Capture the cell that displays the provided text and extract its (X, Y) central coordinate. 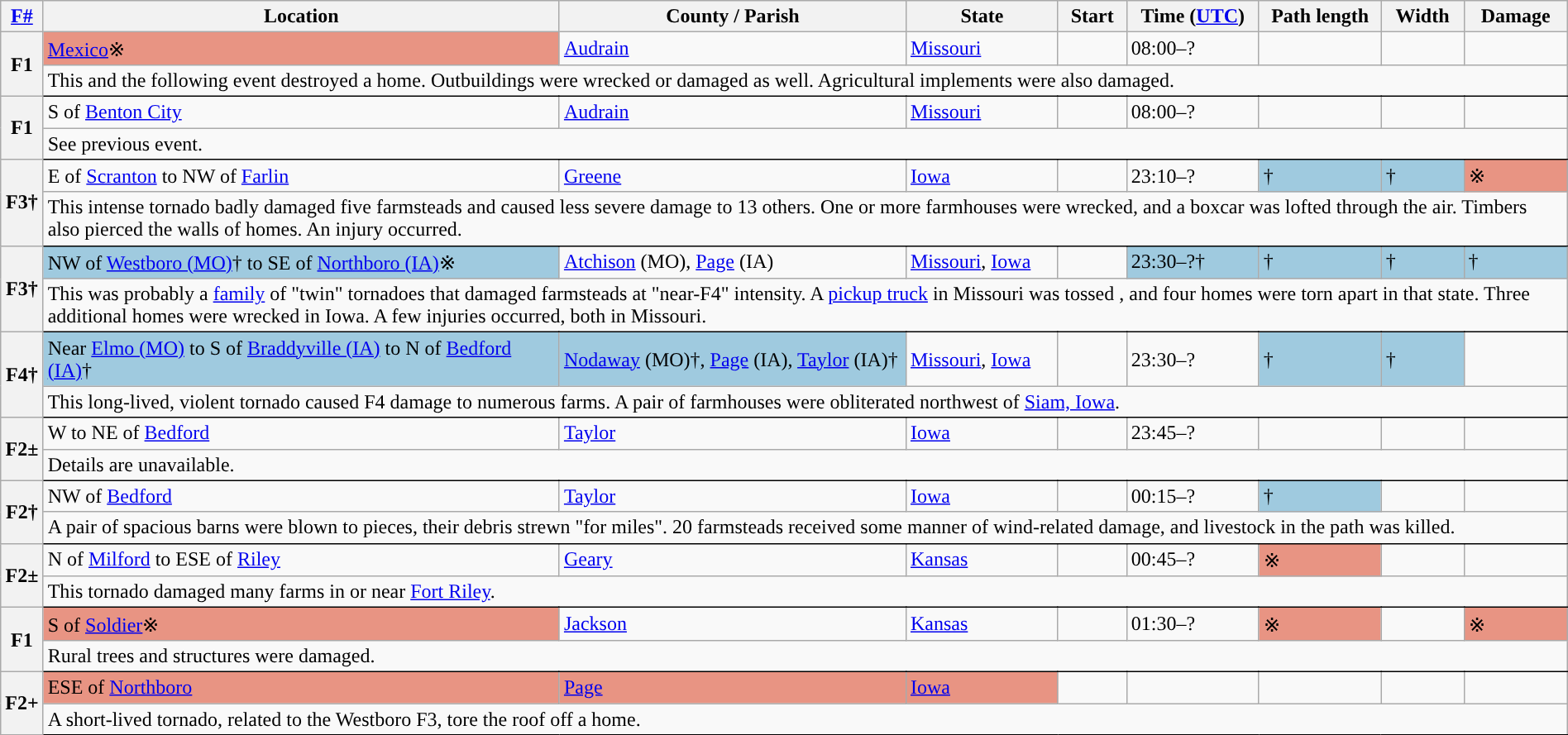
Rural trees and structures were damaged. (806, 656)
Mexico※ (301, 49)
Atchison (MO), Page (IA) (733, 262)
Near Elmo (MO) to S of Braddyville (IA) to N of Bedford (IA)† (301, 359)
00:45–? (1193, 560)
A short-lived tornado, related to the Westboro F3, tore the roof off a home. (806, 718)
Details are unavailable. (806, 465)
This tornado damaged many farms in or near Fort Riley. (806, 592)
S of Benton City (301, 112)
State (982, 17)
23:30–?† (1193, 262)
F# (22, 17)
County / Parish (733, 17)
W to NE of Bedford (301, 433)
NW of Bedford (301, 496)
00:15–? (1193, 496)
S of Soldier※ (301, 624)
Path length (1320, 17)
N of Milford to ESE of Riley (301, 560)
F4† (22, 375)
Jackson (733, 624)
23:10–? (1193, 176)
Greene (733, 176)
23:45–? (1193, 433)
Time (UTC) (1193, 17)
F2† (22, 512)
Start (1092, 17)
Nodaway (MO)†, Page (IA), Taylor (IA)† (733, 359)
01:30–? (1193, 624)
This long-lived, violent tornado caused F4 damage to numerous farms. A pair of farmhouses were obliterated northwest of Siam, Iowa. (806, 402)
F2+ (22, 703)
Location (301, 17)
NW of Westboro (MO)† to SE of Northboro (IA)※ (301, 262)
Geary (733, 560)
This and the following event destroyed a home. Outbuildings were wrecked or damaged as well. Agricultural implements were also damaged. (806, 80)
Width (1422, 17)
Page (733, 687)
E of Scranton to NW of Farlin (301, 176)
See previous event. (806, 143)
Damage (1515, 17)
ESE of Northboro (301, 687)
23:30–? (1193, 359)
